Return [X, Y] of the center of cell containing provided text 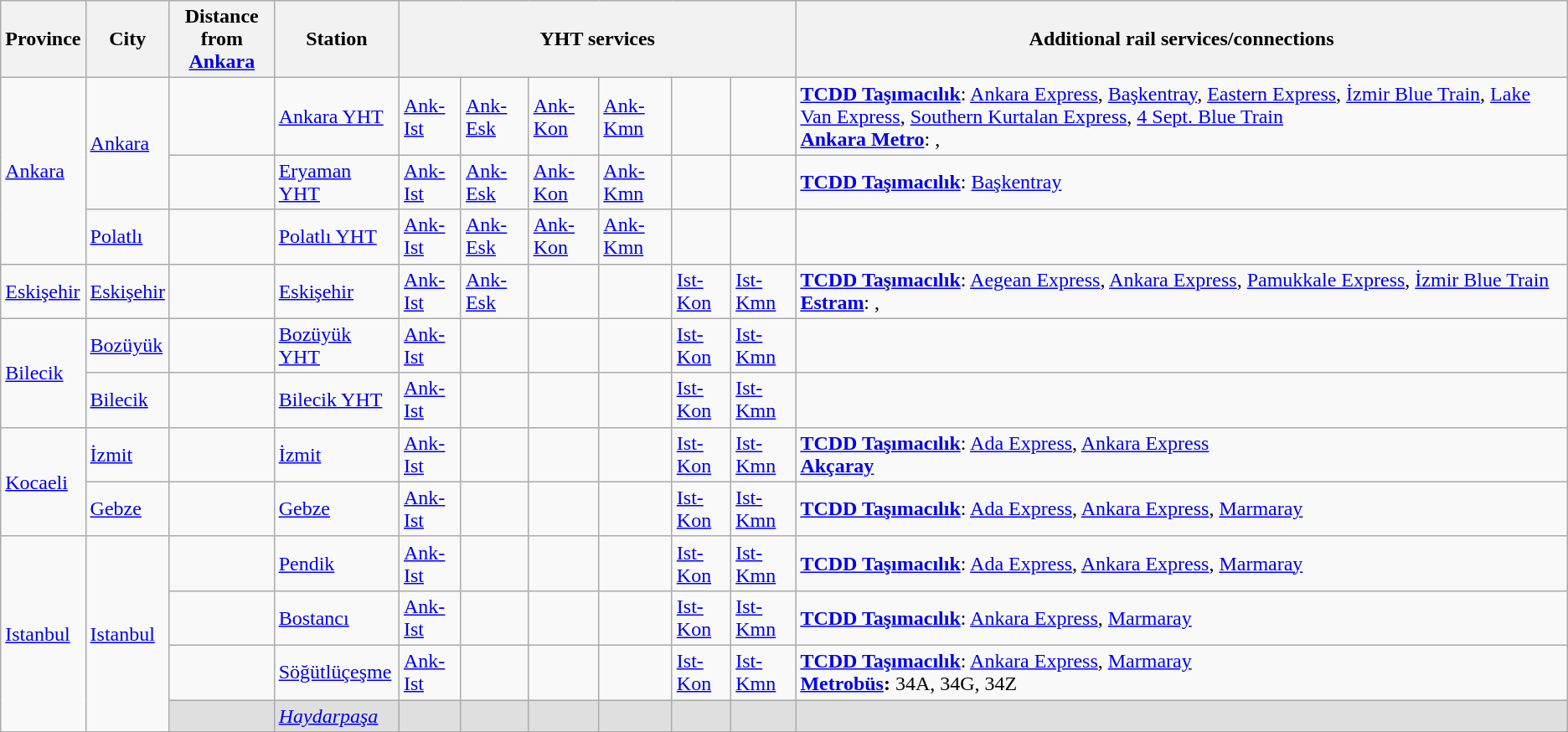
Bostancı [337, 618]
YHT services [598, 39]
City [127, 39]
Distancefrom Ankara [221, 39]
Kocaeli [44, 482]
Station [337, 39]
TCDD Taşımacılık: Başkentray [1181, 183]
Bozüyük YHT [337, 345]
Ankara YHT [337, 116]
Polatlı YHT [337, 236]
Bozüyük [127, 345]
Province [44, 39]
Eryaman YHT [337, 183]
TCDD Taşımacılık: Aegean Express, Ankara Express, Pamukkale Express, İzmir Blue Train Estram: , [1181, 291]
Bilecik YHT [337, 400]
Söğütlüçeşme [337, 672]
Pendik [337, 563]
Polatlı [127, 236]
Haydarpaşa [337, 716]
Additional rail services/connections [1181, 39]
TCDD Taşımacılık: Ada Express, Ankara Express Akçaray [1181, 454]
TCDD Taşımacılık: Ankara Express, Marmaray Metrobüs: 34A, 34G, 34Z [1181, 672]
TCDD Taşımacılık: Ankara Express, Marmaray [1181, 618]
